Find where the given text appears and provide that cell's center as [X, Y] coordinate. 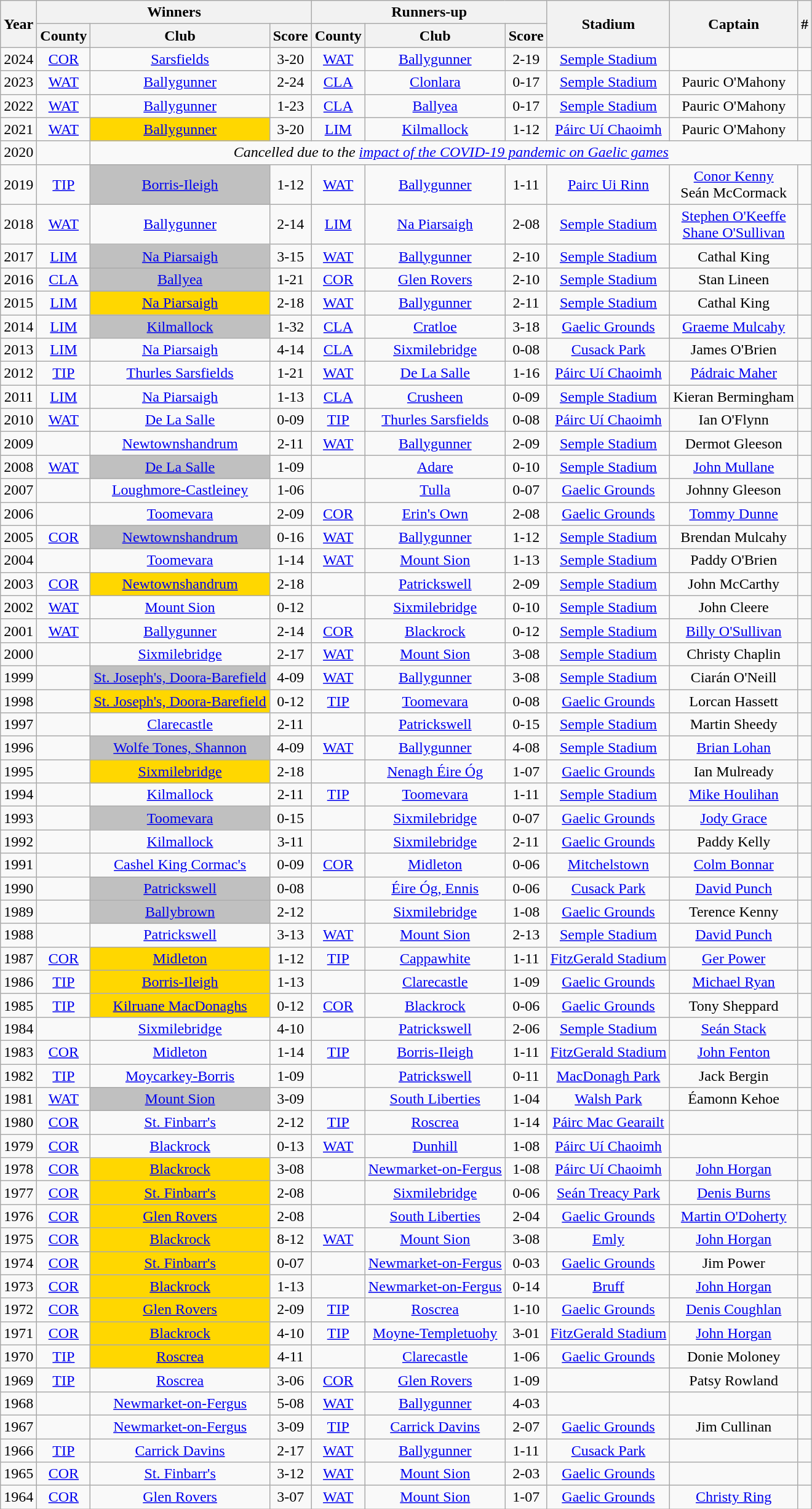
1982 [18, 1076]
2004 [18, 560]
1969 [18, 1380]
1990 [18, 888]
2006 [18, 514]
2021 [18, 129]
2012 [18, 373]
Ian O'Flynn [734, 420]
1986 [18, 982]
Kilruane MacDonaghs [180, 1005]
1996 [18, 748]
8-12 [290, 1240]
Terence Kenny [734, 912]
Stephen O'Keeffe Shane O'Sullivan [734, 224]
Winners [174, 12]
2-04 [526, 1216]
2003 [18, 584]
Pádraic Maher [734, 373]
1992 [18, 842]
4-14 [290, 350]
Conor KennySeán McCormack [734, 185]
2023 [18, 82]
1985 [18, 1005]
2022 [18, 106]
3-06 [290, 1380]
1981 [18, 1099]
Jim Cullinan [734, 1427]
2020 [18, 153]
Cappawhite [435, 958]
2-07 [526, 1427]
Captain [734, 24]
0-16 [290, 537]
Stadium [608, 24]
1-23 [290, 106]
Ciarán O'Neill [734, 677]
Colm Bonnar [734, 865]
Runners-up [429, 12]
1974 [18, 1263]
3-15 [290, 256]
Christy Ring [734, 1497]
3-18 [526, 327]
Paddy Kelly [734, 842]
Dermot Gleeson [734, 444]
Johnny Gleeson [734, 490]
Tommy Dunne [734, 514]
Nenagh Éire Óg [435, 771]
0-14 [526, 1286]
2-24 [290, 82]
Seán Stack [734, 1029]
Cratloe [435, 327]
# [805, 24]
1994 [18, 795]
Éamonn Kehoe [734, 1099]
2014 [18, 327]
2017 [18, 256]
1995 [18, 771]
3-01 [526, 1333]
2008 [18, 467]
4-11 [290, 1356]
Clonlara [435, 82]
Denis Burns [734, 1193]
1999 [18, 677]
Adare [435, 467]
Dunhill [435, 1146]
Jack Bergin [734, 1076]
Páirc Mac Gearailt [608, 1123]
James O'Brien [734, 350]
Tulla [435, 490]
1966 [18, 1450]
Lorcan Hassett [734, 701]
3-13 [290, 935]
Donie Moloney [734, 1356]
Cashel King Cormac's [180, 865]
Martin O'Doherty [734, 1216]
1976 [18, 1216]
Ger Power [734, 958]
Crusheen [435, 397]
1978 [18, 1169]
Brendan Mulcahy [734, 537]
1987 [18, 958]
2024 [18, 59]
John McCarthy [734, 584]
2-03 [526, 1474]
2016 [18, 279]
Wolfe Tones, Shannon [180, 748]
Erin's Own [435, 514]
Ian Mulready [734, 771]
Kieran Bermingham [734, 397]
1-10 [526, 1310]
2-13 [526, 935]
1-04 [526, 1099]
Paddy O'Brien [734, 560]
1977 [18, 1193]
John Cleere [734, 607]
Seán Treacy Park [608, 1193]
2005 [18, 537]
Martin Sheedy [734, 725]
1971 [18, 1333]
4-03 [526, 1403]
Denis Coughlan [734, 1310]
Stan Lineen [734, 279]
2-19 [526, 59]
0-03 [526, 1263]
Brian Lohan [734, 748]
1975 [18, 1240]
Emly [608, 1240]
John Fenton [734, 1052]
Patsy Rowland [734, 1380]
1989 [18, 912]
2011 [18, 397]
3-11 [290, 842]
1965 [18, 1474]
Billy O'Sullivan [734, 631]
1998 [18, 701]
Jim Power [734, 1263]
3-12 [290, 1474]
John Mullane [734, 467]
1-32 [290, 327]
Pairc Ui Rinn [608, 185]
2013 [18, 350]
0-11 [526, 1076]
0-13 [290, 1146]
1970 [18, 1356]
Tony Sheppard [734, 1005]
2018 [18, 224]
Loughmore-Castleiney [180, 490]
Graeme Mulcahy [734, 327]
2002 [18, 607]
Ballybrown [180, 912]
Michael Ryan [734, 982]
Cancelled due to the impact of the COVID-19 pandemic on Gaelic games [452, 153]
1984 [18, 1029]
1993 [18, 818]
1983 [18, 1052]
Sarsfields [180, 59]
2000 [18, 654]
1973 [18, 1286]
1988 [18, 935]
Éire Óg, Ennis [435, 888]
2007 [18, 490]
Moyne-Templetuohy [435, 1333]
3-07 [290, 1497]
Bruff [608, 1286]
1980 [18, 1123]
1964 [18, 1497]
Mike Houlihan [734, 795]
Moycarkey-Borris [180, 1076]
1979 [18, 1146]
1-16 [526, 373]
1972 [18, 1310]
Year [18, 24]
5-08 [290, 1403]
1991 [18, 865]
2010 [18, 420]
2015 [18, 303]
4-08 [526, 748]
2001 [18, 631]
Mitchelstown [608, 865]
Jody Grace [734, 818]
MacDonagh Park [608, 1076]
1967 [18, 1427]
2019 [18, 185]
1997 [18, 725]
Christy Chaplin [734, 654]
2-06 [526, 1029]
1968 [18, 1403]
Walsh Park [608, 1099]
2009 [18, 444]
